Return [X, Y] of the center of cell containing provided text 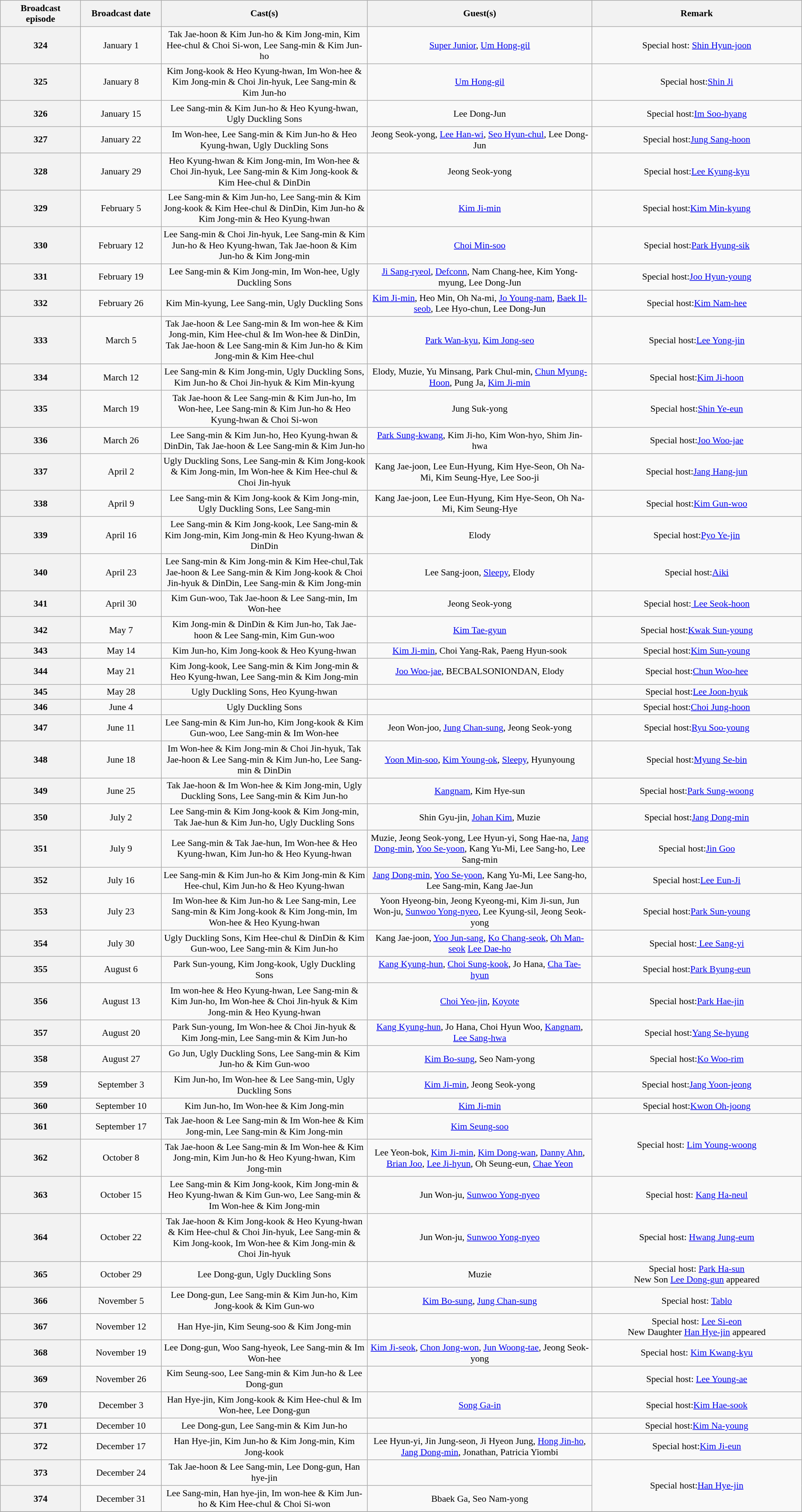
340 [41, 572]
353 [41, 912]
363 [41, 1195]
November 12 [121, 1327]
Lee Sang-min & Choi Jin-hyuk, Lee Sang-min & Kim Jun-ho & Heo Kyung-hwan, Tak Jae-hoon & Kim Jun-ho & Kim Jong-min [264, 245]
354 [41, 944]
Park Sun-young, Kim Jong-kook, Ugly Duckling Sons [264, 970]
Special host:Kim Hae-sook [697, 1406]
Lee Hyun-yi, Jin Jung-seon, Ji Hyeon Jung, Hong Jin-ho, Jang Dong-min, Jonathan, Patricia Yiombi [480, 1447]
328 [41, 172]
Kim Jong-min & DinDin & Kim Jun-ho, Tak Jae-hoon & Lee Sang-min, Kim Gun-woo [264, 630]
February 26 [121, 304]
Special host: Lim Young-woong [697, 1145]
Special host:Choi Jung-hoon [697, 707]
Special host:Park Byung-eun [697, 970]
September 17 [121, 1126]
December 31 [121, 1499]
August 20 [121, 1033]
Lee Sang-min & Kim Jong-kook & Kim Jong-min, Tak Jae-hun & Kim Jun-ho, Ugly Duckling Sons [264, 817]
Kim Seung-soo, Lee Sang-min & Kim Jun-ho & Lee Dong-gun [264, 1379]
335 [41, 409]
Special host:Han Hye-jin [697, 1485]
Kim Jong-kook, Lee Sang-min & Kim Jong-min & Heo Kyung-hwan, Lee Sang-min & Kim Jong-min [264, 671]
Tak Jae-hoon & Lee Sang-min & Im Won-hee & Kim Jong-min, Kim Jun-ho & Heo Kyung-hwan, Kim Jong-min [264, 1158]
Lee Sang-min & Kim Jun-ho & Heo Kyung-hwan, Ugly Duckling Sons [264, 114]
August 13 [121, 1001]
346 [41, 707]
August 27 [121, 1059]
Special host:Kim Ji-hoon [697, 377]
Elody, Muzie, Yu Minsang, Park Chul-min, Chun Myung-Hoon, Pung Ja, Kim Ji-min [480, 377]
Shin Gyu-jin, Johan Kim, Muzie [480, 817]
Special host:Aiki [697, 572]
Ji Sang-ryeol, Defconn, Nam Chang-hee, Kim Yong-myung, Lee Dong-Jun [480, 277]
Special host:Kim Sun-young [697, 651]
Lee Sang-min & Tak Jae-hun, Im Won-hee & Heo Kyung-hwan, Kim Jun-ho & Heo Kyung-hwan [264, 849]
Lee Dong-gun, Lee Sang-min & Kim Jun-ho [264, 1426]
Tak Jae-hoon & Kim Jun-ho & Kim Jong-min, Kim Hee-chul & Choi Si-won, Lee Sang-min & Kim Jun-ho [264, 45]
326 [41, 114]
Kim Ji-seok, Chon Jong-won, Jun Woong-tae, Jeong Seok-yong [480, 1353]
Lee Dong-Jun [480, 114]
Ugly Duckling Sons, Lee Sang-min & Kim Jong-kook & Kim Jong-min, Im Won-hee & Kim Hee-chul & Choi Jin-hyuk [264, 472]
Special host:Joo Woo-jae [697, 440]
Ugly Duckling Sons [264, 707]
Choi Min-soo [480, 245]
Lee Sang-min & Kim Jong-kook, Lee Sang-min & Kim Jong-min, Kim Jong-min & Heo Kyung-hwan & DinDin [264, 535]
Special host: Lee Seok-hoon [697, 604]
July 30 [121, 944]
339 [41, 535]
April 16 [121, 535]
Tak Jae-hoon & Lee Sang-min & Kim Jun-ho, Im Won-hee, Lee Sang-min & Kim Jun-ho & Heo Kyung-hwan & Choi Si-won [264, 409]
Park Sun-young, Im Won-hee & Choi Jin-hyuk & Kim Jong-min, Lee Sang-min & Kim Jun-ho [264, 1033]
Special host:Kwon Oh-joong [697, 1106]
Lee Sang-min & Kim Jong-kook, Kim Jong-min & Heo Kyung-hwan & Kim Gun-wo, Lee Sang-min & Im Won-hee & Kim Jong-min [264, 1195]
Special host:Lee Yong-jin [697, 340]
Special host: Hwang Jung-eum [697, 1238]
330 [41, 245]
Yoon Min-soo, Kim Young-ok, Sleepy, Hyunyoung [480, 759]
352 [41, 881]
Kim Bo-sung, Seo Nam-yong [480, 1059]
Special host:Chun Woo-hee [697, 671]
February 12 [121, 245]
372 [41, 1447]
347 [41, 728]
Special host: Lee Young-ae [697, 1379]
Joo Woo-jae, BECBALSONIONDAN, Elody [480, 671]
Special host:Lee Eun-Ji [697, 881]
Go Jun, Ugly Duckling Sons, Lee Sang-min & Kim Jun-ho & Kim Gun-woo [264, 1059]
358 [41, 1059]
Ugly Duckling Sons, Heo Kyung-hwan [264, 692]
Kangnam, Kim Hye-sun [480, 791]
Super Junior, Um Hong-gil [480, 45]
356 [41, 1001]
Ugly Duckling Sons, Kim Hee-chul & DinDin & Kim Gun-woo, Lee Sang-min & Kim Jun-ho [264, 944]
Kim Jong-kook & Heo Kyung-hwan, Im Won-hee & Kim Jong-min & Choi Jin-hyuk, Lee Sang-min & Kim Jun-ho [264, 82]
Jung Suk-yong [480, 409]
January 29 [121, 172]
Guest(s) [480, 14]
September 10 [121, 1106]
325 [41, 82]
Kim Jun-ho, Im Won-hee & Kim Jong-min [264, 1106]
357 [41, 1033]
March 5 [121, 340]
Lee Yeon-bok, Kim Ji-min, Kim Dong-wan, Danny Ahn, Brian Joo, Lee Ji-hyun, Oh Seung-eun, Chae Yeon [480, 1158]
Special host: Lee Si-eon New Daughter Han Hye-jin appeared [697, 1327]
Special host:Kim Ji-eun [697, 1447]
January 1 [121, 45]
November 19 [121, 1353]
370 [41, 1406]
Tak Jae-hoon & Im Won-hee & Kim Jong-min, Ugly Duckling Sons, Lee Sang-min & Kim Jun-ho [264, 791]
Yoon Hyeong-bin, Jeong Kyeong-mi, Kim Ji-sun, Jun Won-ju, Sunwoo Yong-nyeo, Lee Kyung-sil, Jeong Seok-yong [480, 912]
Kim Jun-ho, Im Won-hee & Lee Sang-min, Ugly Duckling Sons [264, 1085]
March 26 [121, 440]
October 22 [121, 1238]
October 8 [121, 1158]
Tak Jae-hoon & Kim Jong-kook & Heo Kyung-hwan & Kim Hee-chul & Choi Jin-hyuk, Lee Sang-min & Kim Jong-kook, Im Won-hee & Kim Jong-min & Choi Jin-hyuk [264, 1238]
December 3 [121, 1406]
342 [41, 630]
Choi Yeo-jin, Koyote [480, 1001]
Kang Jae-joon, Yoo Jun-sang, Ko Chang-seok, Oh Man-seok Lee Dae-ho [480, 944]
344 [41, 671]
337 [41, 472]
Special host:Kwak Sun-young [697, 630]
371 [41, 1426]
364 [41, 1238]
July 9 [121, 849]
May 14 [121, 651]
Special host: Kang Ha-neul [697, 1195]
Special host:Lee Joon-hyuk [697, 692]
368 [41, 1353]
Special host:Park Sun-young [697, 912]
336 [41, 440]
Kim Ji-min, Jeong Seok-yong [480, 1085]
361 [41, 1126]
Lee Sang-min & Kim Jong-min, Ugly Duckling Sons, Kim Jun-ho & Choi Jin-hyuk & Kim Min-kyung [264, 377]
July 2 [121, 817]
September 3 [121, 1085]
November 26 [121, 1379]
May 28 [121, 692]
360 [41, 1106]
April 23 [121, 572]
Special host:Kim Nam-hee [697, 304]
Lee Sang-min & Kim Jong-min & Kim Hee-chul,Tak Jae-hoon & Lee Sang-min & Kim Jong-kook & Choi Jin-hyuk & DinDin, Lee Sang-min & Kim Jong-min [264, 572]
341 [41, 604]
June 18 [121, 759]
Lee Sang-min & Kim Jong-min, Im Won-hee, Ugly Duckling Sons [264, 277]
December 17 [121, 1447]
January 8 [121, 82]
Bbaek Ga, Seo Nam-yong [480, 1499]
Special host: Shin Hyun-joon [697, 45]
Special host: Lee Sang-yi [697, 944]
Kim Ji-min, Heo Min, Oh Na-mi, Jo Young-nam, Baek Il-seob, Lee Hyo-chun, Lee Dong-Jun [480, 304]
Kim Tae-gyun [480, 630]
February 5 [121, 209]
Kang Jae-joon, Lee Eun-Hyung, Kim Hye-Seon, Oh Na-Mi, Kim Seung-Hye, Lee Soo-ji [480, 472]
June 4 [121, 707]
373 [41, 1472]
332 [41, 304]
349 [41, 791]
March 12 [121, 377]
Special host:Ko Woo-rim [697, 1059]
Special host:Park Hyung-sik [697, 245]
Im won-hee & Heo Kyung-hwan, Lee Sang-min & Kim Jun-ho, Im Won-hee & Choi Jin-hyuk & Kim Jong-min & Heo Kyung-hwan [264, 1001]
Special host:Park Sung-woong [697, 791]
Song Ga-in [480, 1406]
350 [41, 817]
Lee Dong-gun, Lee Sang-min & Kim Jun-ho, Kim Jong-kook & Kim Gun-wo [264, 1300]
July 23 [121, 912]
November 5 [121, 1300]
April 9 [121, 504]
374 [41, 1499]
Park Sung-kwang, Kim Ji-ho, Kim Won-hyo, Shim Jin-hwa [480, 440]
January 22 [121, 140]
Remark [697, 14]
December 10 [121, 1426]
Lee Sang-joon, Sleepy, Elody [480, 572]
Muzie [480, 1275]
Special host: Tablo [697, 1300]
Special host:Jung Sang-hoon [697, 140]
Han Hye-jin, Kim Seung-soo & Kim Jong-min [264, 1327]
Special host:Pyo Ye-jin [697, 535]
February 19 [121, 277]
Special host:Shin Ji [697, 82]
Broadcastepisode [41, 14]
Um Hong-gil [480, 82]
Han Hye-jin, Kim Jong-kook & Kim Hee-chul & Im Won-hee, Lee Dong-gun [264, 1406]
October 15 [121, 1195]
Lee Sang-min & Kim Jun-ho & Kim Jong-min & Kim Hee-chul, Kim Jun-ho & Heo Kyung-hwan [264, 881]
Special host:Jang Dong-min [697, 817]
324 [41, 45]
Special host:Shin Ye-eun [697, 409]
331 [41, 277]
Lee Dong-gun, Ugly Duckling Sons [264, 1275]
Special host:Ryu Soo-young [697, 728]
Special host:Jang Hang-jun [697, 472]
Han Hye-jin, Kim Jun-ho & Kim Jong-min, Kim Jong-kook [264, 1447]
Jeong Seok-yong, Lee Han-wi, Seo Hyun-chul, Lee Dong-Jun [480, 140]
365 [41, 1275]
Tak Jae-hoon & Lee Sang-min & Im Won-hee & Kim Jong-min, Lee Sang-min & Kim Jong-min [264, 1126]
August 6 [121, 970]
October 29 [121, 1275]
Special host:Kim Na-young [697, 1426]
Special host: Kim Kwang-kyu [697, 1353]
338 [41, 504]
355 [41, 970]
Lee Sang-min & Kim Jong-kook & Kim Jong-min, Ugly Duckling Sons, Lee Sang-min [264, 504]
April 2 [121, 472]
Special host:Kim Min-kyung [697, 209]
Kim Gun-woo, Tak Jae-hoon & Lee Sang-min, Im Won-hee [264, 604]
359 [41, 1085]
367 [41, 1327]
Im Won-hee, Lee Sang-min & Kim Jun-ho & Heo Kyung-hwan, Ugly Duckling Sons [264, 140]
June 11 [121, 728]
January 15 [121, 114]
Tak Jae-hoon & Lee Sang-min, Lee Dong-gun, Han hye-jin [264, 1472]
351 [41, 849]
Special host:Lee Kyung-kyu [697, 172]
June 25 [121, 791]
March 19 [121, 409]
Broadcast date [121, 14]
Lee Sang-min & Kim Jun-ho, Heo Kyung-hwan & DinDin, Tak Jae-hoon & Lee Sang-min & Kim Jun-ho [264, 440]
Muzie, Jeong Seok-yong, Lee Hyun-yi, Song Hae-na, Jang Dong-min, Yoo Se-yoon, Kang Yu-Mi, Lee Sang-ho, Lee Sang-min [480, 849]
Kang Jae-joon, Lee Eun-Hyung, Kim Hye-Seon, Oh Na-Mi, Kim Seung-Hye [480, 504]
Lee Sang-min, Han hye-jin, Im won-hee & Kim Jun-ho & Kim Hee-chul & Choi Si-won [264, 1499]
Jang Dong-min, Yoo Se-yoon, Kang Yu-Mi, Lee Sang-ho, Lee Sang-min, Kang Jae-Jun [480, 881]
Lee Sang-min & Kim Jun-ho, Kim Jong-kook & Kim Gun-woo, Lee Sang-min & Im Won-hee [264, 728]
Kim Bo-sung, Jung Chan-sung [480, 1300]
December 24 [121, 1472]
343 [41, 651]
Cast(s) [264, 14]
Kang Kyung-hun, Jo Hana, Choi Hyun Woo, Kangnam, Lee Sang-hwa [480, 1033]
362 [41, 1158]
Special host: Park Ha-sun New Son Lee Dong-gun appeared [697, 1275]
Special host:Kim Gun-woo [697, 504]
Elody [480, 535]
348 [41, 759]
Special host:Im Soo-hyang [697, 114]
Kang Kyung-hun, Choi Sung-kook, Jo Hana, Cha Tae-hyun [480, 970]
Heo Kyung-hwan & Kim Jong-min, Im Won-hee & Choi Jin-hyuk, Lee Sang-min & Kim Jong-kook & Kim Hee-chul & DinDin [264, 172]
Special host:Jang Yoon-jeong [697, 1085]
Kim Jun-ho, Kim Jong-kook & Heo Kyung-hwan [264, 651]
345 [41, 692]
Jeon Won-joo, Jung Chan-sung, Jeong Seok-yong [480, 728]
Lee Sang-min & Kim Jun-ho, Lee Sang-min & Kim Jong-kook & Kim Hee-chul & DinDin, Kim Jun-ho & Kim Jong-min & Heo Kyung-hwan [264, 209]
Park Wan-kyu, Kim Jong-seo [480, 340]
Special host:Jin Goo [697, 849]
366 [41, 1300]
Special host:Park Hae-jin [697, 1001]
Special host:Joo Hyun-young [697, 277]
April 30 [121, 604]
Kim Ji-min, Choi Yang-Rak, Paeng Hyun-sook [480, 651]
Kim Min-kyung, Lee Sang-min, Ugly Duckling Sons [264, 304]
Lee Dong-gun, Woo Sang-hyeok, Lee Sang-min & Im Won-hee [264, 1353]
Im Won-hee & Kim Jun-ho & Lee Sang-min, Lee Sang-min & Kim Jong-kook & Kim Jong-min, Im Won-hee & Heo Kyung-hwan [264, 912]
Im Won-hee & Kim Jong-min & Choi Jin-hyuk, Tak Jae-hoon & Lee Sang-min & Kim Jun-ho, Lee Sang-min & DinDin [264, 759]
369 [41, 1379]
Special host:Myung Se-bin [697, 759]
Special host:Yang Se-hyung [697, 1033]
July 16 [121, 881]
Kim Seung-soo [480, 1126]
334 [41, 377]
329 [41, 209]
May 21 [121, 671]
May 7 [121, 630]
333 [41, 340]
327 [41, 140]
